Identify which cell holds the provided text, then report its (X, Y) central coordinate. 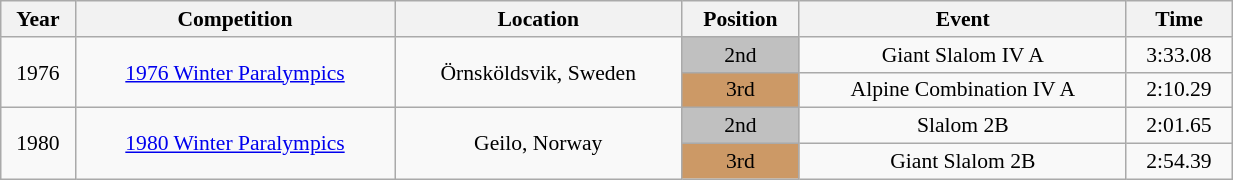
2:01.65 (1178, 126)
1980 (38, 144)
Position (741, 19)
2:54.39 (1178, 162)
Geilo, Norway (538, 144)
Time (1178, 19)
Örnsköldsvik, Sweden (538, 72)
Giant Slalom 2B (962, 162)
Competition (235, 19)
1976 Winter Paralympics (235, 72)
Event (962, 19)
2:10.29 (1178, 90)
1980 Winter Paralympics (235, 144)
Alpine Combination IV A (962, 90)
Year (38, 19)
3:33.08 (1178, 55)
Giant Slalom IV A (962, 55)
Slalom 2B (962, 126)
1976 (38, 72)
Location (538, 19)
